Capture the cell that displays the provided text and extract its (X, Y) central coordinate. 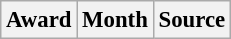
Month (115, 20)
Award (39, 20)
Source (192, 20)
